Return the (X, Y) coordinate for the center point of the cell that contains the specified text.  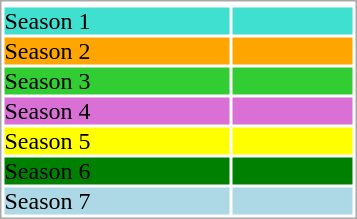
Season 4 (116, 112)
Season 5 (116, 142)
Season 7 (116, 202)
Season 6 (116, 172)
Season 1 (116, 22)
Season 3 (116, 82)
Season 2 (116, 52)
